Search for the cell housing the specified text and yield its [x, y] center coordinate. 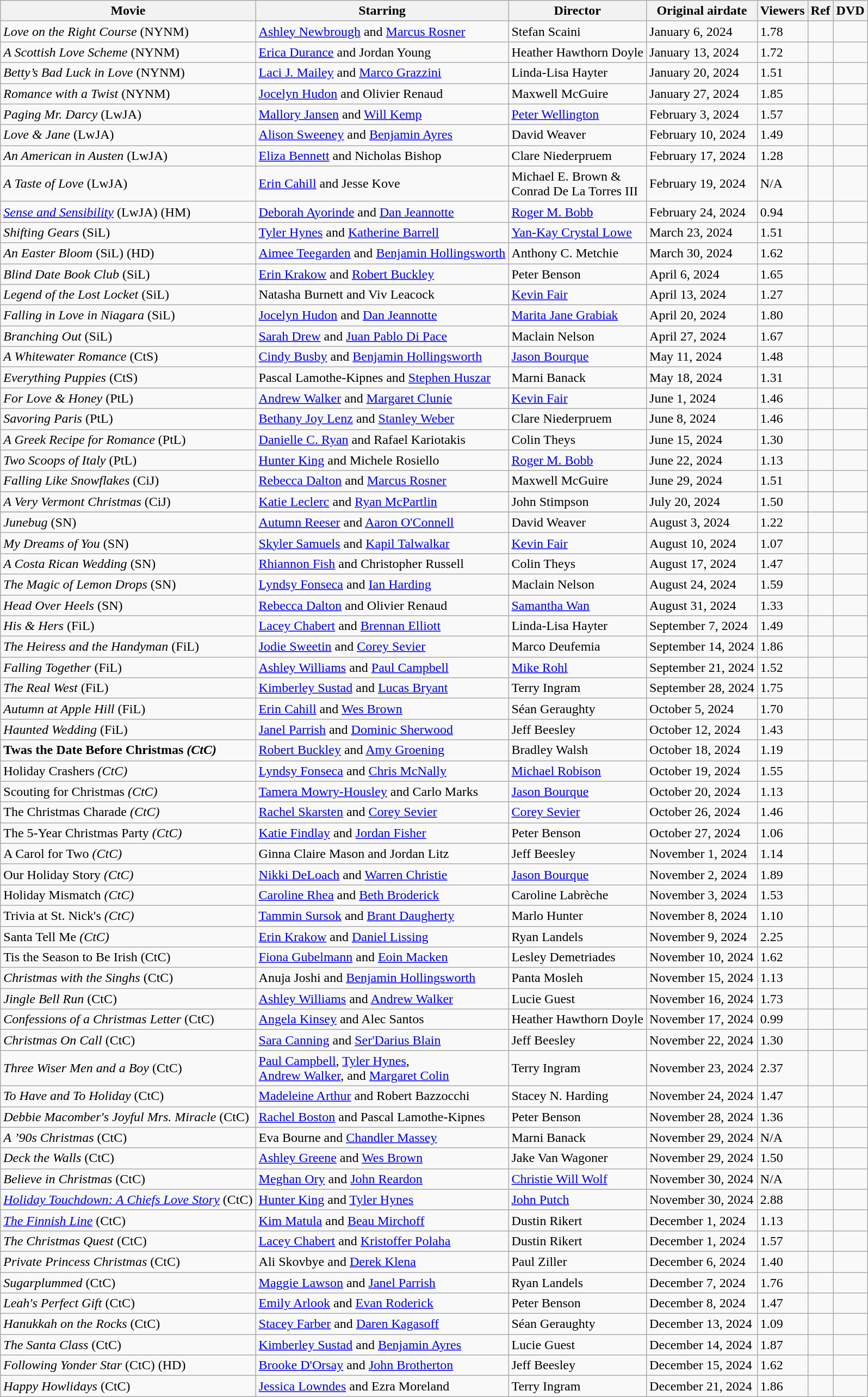
Natasha Burnett and Viv Leacock [382, 295]
2.88 [782, 1200]
November 1, 2024 [702, 854]
Santa Tell Me (CtC) [128, 936]
Jake Van Wagoner [578, 1158]
Tyler Hynes and Katherine Barrell [382, 232]
Holiday Crashers (CtC) [128, 771]
Caroline Rhea and Beth Broderick [382, 895]
Emily Arlook and Evan Roderick [382, 1303]
Meghan Ory and John Reardon [382, 1179]
Junebug (SN) [128, 522]
Trivia at St. Nick's (CtC) [128, 916]
Viewers [782, 11]
Original airdate [702, 11]
Sarah Drew and Juan Pablo Di Pace [382, 336]
Betty’s Bad Luck in Love (NYNM) [128, 73]
Love & Jane (LwJA) [128, 135]
2.25 [782, 936]
Corey Sevier [578, 812]
Happy Howlidays (CtC) [128, 1386]
Christie Will Wolf [578, 1179]
Holiday Mismatch (CtC) [128, 895]
Deck the Walls (CtC) [128, 1158]
1.06 [782, 833]
January 20, 2024 [702, 73]
June 8, 2024 [702, 419]
Alison Sweeney and Benjamin Ayres [382, 135]
Director [578, 11]
1.09 [782, 1324]
Tammin Sursok and Brant Daugherty [382, 916]
Believe in Christmas (CtC) [128, 1179]
April 6, 2024 [702, 274]
Haunted Wedding (FiL) [128, 730]
Paul Ziller [578, 1262]
Rachel Boston and Pascal Lamothe-Kipnes [382, 1117]
Scouting for Christmas (CtC) [128, 792]
February 3, 2024 [702, 114]
Eliza Bennett and Nicholas Bishop [382, 156]
Private Princess Christmas (CtC) [128, 1262]
Ali Skovbye and Derek Klena [382, 1262]
Following Yonder Star (CtC) (HD) [128, 1365]
Debbie Macomber's Joyful Mrs. Miracle (CtC) [128, 1117]
Samantha Wan [578, 605]
Paging Mr. Darcy (LwJA) [128, 114]
Skyler Samuels and Kapil Talwalkar [382, 543]
John Stimpson [578, 502]
Lacey Chabert and Brennan Elliott [382, 626]
Janel Parrish and Dominic Sherwood [382, 730]
Katie Leclerc and Ryan McPartlin [382, 502]
Three Wiser Men and a Boy (CtC) [128, 1068]
1.53 [782, 895]
1.70 [782, 709]
Danielle C. Ryan and Rafael Kariotakis [382, 440]
August 3, 2024 [702, 522]
For Love & Honey (PtL) [128, 398]
August 17, 2024 [702, 564]
Two Scoops of Italy (PtL) [128, 460]
Marco Deufemia [578, 647]
December 8, 2024 [702, 1303]
1.55 [782, 771]
Paul Campbell, Tyler Hynes, Andrew Walker, and Margaret Colin [382, 1068]
0.99 [782, 1019]
1.85 [782, 94]
Rebecca Dalton and Marcus Rosner [382, 481]
The Christmas Charade (CtC) [128, 812]
1.14 [782, 854]
Lacey Chabert and Kristoffer Polaha [382, 1241]
August 10, 2024 [702, 543]
Lyndsy Fonseca and Chris McNally [382, 771]
April 20, 2024 [702, 316]
A Carol for Two (CtC) [128, 854]
November 28, 2024 [702, 1117]
Autumn at Apple Hill (FiL) [128, 709]
June 1, 2024 [702, 398]
Laci J. Mailey and Marco Grazzini [382, 73]
November 15, 2024 [702, 978]
Anthony C. Metchie [578, 253]
Head Over Heels (SN) [128, 605]
Panta Mosleh [578, 978]
A Greek Recipe for Romance (PtL) [128, 440]
Holiday Touchdown: A Chiefs Love Story (CtC) [128, 1200]
Andrew Walker and Margaret Clunie [382, 398]
Movie [128, 11]
Cindy Busby and Benjamin Hollingsworth [382, 357]
His & Hers (FiL) [128, 626]
June 29, 2024 [702, 481]
Hunter King and Michele Rosiello [382, 460]
May 18, 2024 [702, 378]
Erin Krakow and Robert Buckley [382, 274]
An American in Austen (LwJA) [128, 156]
Ashley Greene and Wes Brown [382, 1158]
Lesley Demetriades [578, 957]
Madeleine Arthur and Robert Bazzocchi [382, 1096]
November 2, 2024 [702, 874]
Sugarplummed (CtC) [128, 1282]
December 21, 2024 [702, 1386]
October 18, 2024 [702, 750]
February 17, 2024 [702, 156]
September 28, 2024 [702, 688]
1.27 [782, 295]
Christmas On Call (CtC) [128, 1040]
1.19 [782, 750]
December 13, 2024 [702, 1324]
The Finnish Line (CtC) [128, 1220]
Michael E. Brown & Conrad De La Torres III [578, 184]
Marita Jane Grabiak [578, 316]
Rhiannon Fish and Christopher Russell [382, 564]
Jocelyn Hudon and Dan Jeannotte [382, 316]
1.72 [782, 52]
Yan-Kay Crystal Lowe [578, 232]
Caroline Labrèche [578, 895]
Hanukkah on the Rocks (CtC) [128, 1324]
1.43 [782, 730]
Autumn Reeser and Aaron O'Connell [382, 522]
The 5-Year Christmas Party (CtC) [128, 833]
Maggie Lawson and Janel Parrish [382, 1282]
1.28 [782, 156]
April 27, 2024 [702, 336]
Kim Matula and Beau Mirchoff [382, 1220]
Romance with a Twist (NYNM) [128, 94]
Ref [820, 11]
June 15, 2024 [702, 440]
Erin Krakow and Daniel Lissing [382, 936]
Falling Like Snowflakes (CiJ) [128, 481]
Jodie Sweetin and Corey Sevier [382, 647]
Falling Together (FiL) [128, 667]
Our Holiday Story (CtC) [128, 874]
Erica Durance and Jordan Young [382, 52]
December 7, 2024 [702, 1282]
Angela Kinsey and Alec Santos [382, 1019]
February 24, 2024 [702, 212]
Stacey N. Harding [578, 1096]
Bethany Joy Lenz and Stanley Weber [382, 419]
1.31 [782, 378]
Tamera Mowry-Housley and Carlo Marks [382, 792]
April 13, 2024 [702, 295]
Aimee Teegarden and Benjamin Hollingsworth [382, 253]
November 16, 2024 [702, 999]
Deborah Ayorinde and Dan Jeannotte [382, 212]
Savoring Paris (PtL) [128, 419]
October 19, 2024 [702, 771]
June 22, 2024 [702, 460]
Jessica Lowndes and Ezra Moreland [382, 1386]
A Costa Rican Wedding (SN) [128, 564]
Shifting Gears (SiL) [128, 232]
1.36 [782, 1117]
1.73 [782, 999]
Kimberley Sustad and Lucas Bryant [382, 688]
1.65 [782, 274]
October 5, 2024 [702, 709]
Leah's Perfect Gift (CtC) [128, 1303]
May 11, 2024 [702, 357]
Ashley Williams and Paul Campbell [382, 667]
Erin Cahill and Wes Brown [382, 709]
Hunter King and Tyler Hynes [382, 1200]
Ashley Newbrough and Marcus Rosner [382, 32]
1.78 [782, 32]
November 23, 2024 [702, 1068]
1.40 [782, 1262]
1.87 [782, 1345]
John Putch [578, 1200]
Sara Canning and Ser'Darius Blain [382, 1040]
A Taste of Love (LwJA) [128, 184]
2.37 [782, 1068]
Eva Bourne and Chandler Massey [382, 1138]
The Magic of Lemon Drops (SN) [128, 584]
November 22, 2024 [702, 1040]
The Santa Class (CtC) [128, 1345]
1.89 [782, 874]
Robert Buckley and Amy Groening [382, 750]
October 12, 2024 [702, 730]
1.52 [782, 667]
July 20, 2024 [702, 502]
1.75 [782, 688]
1.80 [782, 316]
December 6, 2024 [702, 1262]
Branching Out (SiL) [128, 336]
Pascal Lamothe-Kipnes and Stephen Huszar [382, 378]
Jocelyn Hudon and Olivier Renaud [382, 94]
A ’90s Christmas (CtC) [128, 1138]
Ashley Williams and Andrew Walker [382, 999]
To Have and To Holiday (CtC) [128, 1096]
DVD [851, 11]
Peter Wellington [578, 114]
Brooke D'Orsay and John Brotherton [382, 1365]
Katie Findlay and Jordan Fisher [382, 833]
1.67 [782, 336]
Fiona Gubelmann and Eoin Macken [382, 957]
Lyndsy Fonseca and Ian Harding [382, 584]
The Heiress and the Handyman (FiL) [128, 647]
Tis the Season to Be Irish (CtC) [128, 957]
Confessions of a Christmas Letter (CtC) [128, 1019]
August 31, 2024 [702, 605]
Rachel Skarsten and Corey Sevier [382, 812]
Stacey Farber and Daren Kagasoff [382, 1324]
Michael Robison [578, 771]
Stefan Scaini [578, 32]
November 9, 2024 [702, 936]
February 19, 2024 [702, 184]
A Very Vermont Christmas (CiJ) [128, 502]
September 21, 2024 [702, 667]
Falling in Love in Niagara (SiL) [128, 316]
January 6, 2024 [702, 32]
Mallory Jansen and Will Kemp [382, 114]
Love on the Right Course (NYNM) [128, 32]
Erin Cahill and Jesse Kove [382, 184]
1.48 [782, 357]
1.22 [782, 522]
Legend of the Lost Locket (SiL) [128, 295]
Jingle Bell Run (CtC) [128, 999]
November 17, 2024 [702, 1019]
The Real West (FiL) [128, 688]
September 14, 2024 [702, 647]
The Christmas Quest (CtC) [128, 1241]
1.59 [782, 584]
March 30, 2024 [702, 253]
Bradley Walsh [578, 750]
Kimberley Sustad and Benjamin Ayres [382, 1345]
November 8, 2024 [702, 916]
Rebecca Dalton and Olivier Renaud [382, 605]
December 15, 2024 [702, 1365]
March 23, 2024 [702, 232]
Christmas with the Singhs (CtC) [128, 978]
1.33 [782, 605]
Ginna Claire Mason and Jordan Litz [382, 854]
February 10, 2024 [702, 135]
September 7, 2024 [702, 626]
A Whitewater Romance (CtS) [128, 357]
January 13, 2024 [702, 52]
November 3, 2024 [702, 895]
Anuja Joshi and Benjamin Hollingsworth [382, 978]
January 27, 2024 [702, 94]
December 14, 2024 [702, 1345]
October 27, 2024 [702, 833]
My Dreams of You (SN) [128, 543]
November 24, 2024 [702, 1096]
An Easter Bloom (SiL) (HD) [128, 253]
October 20, 2024 [702, 792]
Blind Date Book Club (SiL) [128, 274]
November 10, 2024 [702, 957]
Sense and Sensibility (LwJA) (HM) [128, 212]
Everything Puppies (CtS) [128, 378]
Starring [382, 11]
A Scottish Love Scheme (NYNM) [128, 52]
Mike Rohl [578, 667]
Marlo Hunter [578, 916]
1.07 [782, 543]
August 24, 2024 [702, 584]
Nikki DeLoach and Warren Christie [382, 874]
1.10 [782, 916]
1.76 [782, 1282]
Twas the Date Before Christmas (CtC) [128, 750]
October 26, 2024 [702, 812]
0.94 [782, 212]
